Find where the given text appears and provide that cell's center as [x, y] coordinate. 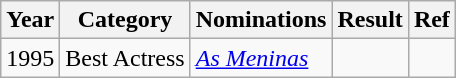
Year [30, 20]
As Meninas [261, 58]
1995 [30, 58]
Best Actress [125, 58]
Nominations [261, 20]
Category [125, 20]
Ref [432, 20]
Result [370, 20]
